Find where the given text appears and provide that cell's center as [x, y] coordinate. 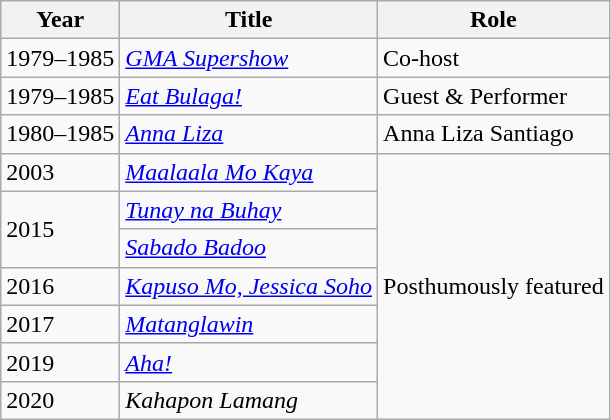
GMA Supershow [249, 58]
Posthumously featured [494, 286]
2016 [60, 286]
Year [60, 20]
Kapuso Mo, Jessica Soho [249, 286]
Eat Bulaga! [249, 96]
Anna Liza [249, 134]
1980–1985 [60, 134]
Matanglawin [249, 324]
Role [494, 20]
Co-host [494, 58]
Tunay na Buhay [249, 210]
Aha! [249, 362]
Sabado Badoo [249, 248]
Kahapon Lamang [249, 400]
Title [249, 20]
Guest & Performer [494, 96]
2015 [60, 229]
2020 [60, 400]
Maalaala Mo Kaya [249, 172]
2017 [60, 324]
Anna Liza Santiago [494, 134]
2019 [60, 362]
2003 [60, 172]
